Extract the (x, y) coordinate from the center of the cell holding the provided text.  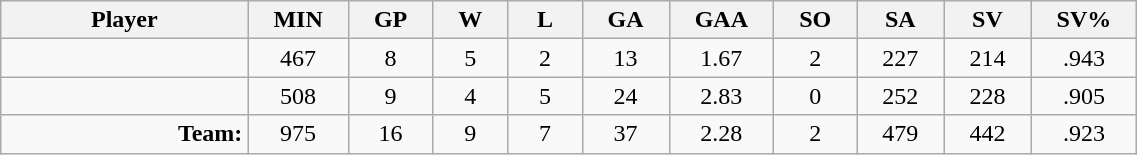
228 (988, 96)
479 (900, 134)
.943 (1084, 58)
.905 (1084, 96)
0 (816, 96)
13 (626, 58)
252 (900, 96)
SV% (1084, 20)
508 (298, 96)
214 (988, 58)
7 (545, 134)
4 (470, 96)
8 (390, 58)
GAA (721, 20)
227 (900, 58)
16 (390, 134)
MIN (298, 20)
2.28 (721, 134)
24 (626, 96)
GP (390, 20)
GA (626, 20)
2.83 (721, 96)
W (470, 20)
467 (298, 58)
SV (988, 20)
SO (816, 20)
L (545, 20)
1.67 (721, 58)
Team: (124, 134)
.923 (1084, 134)
37 (626, 134)
442 (988, 134)
975 (298, 134)
Player (124, 20)
SA (900, 20)
